From the cell containing the given text, extract its center point as (x, y) coordinate. 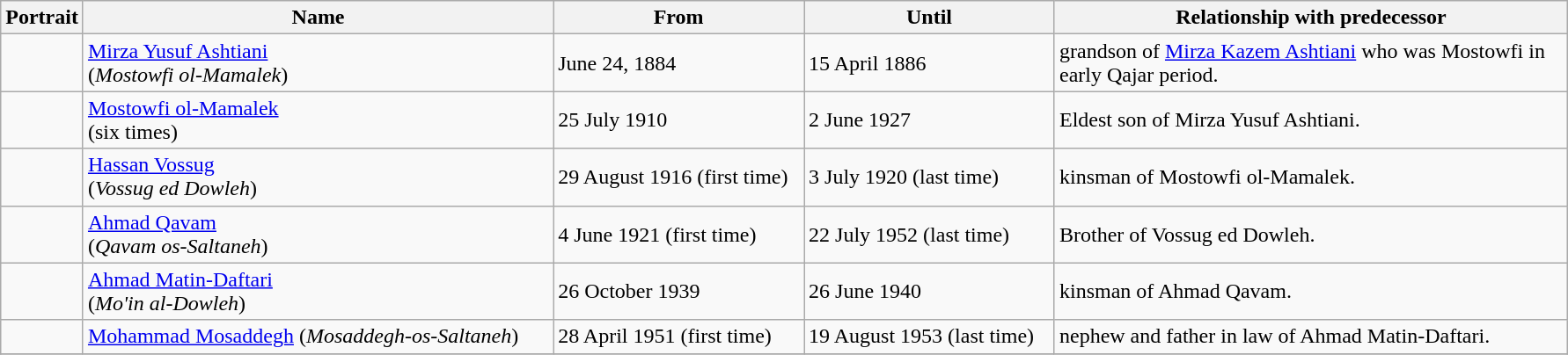
Brother of Vossug ed Dowleh. (1311, 234)
From (679, 18)
25 July 1910 (679, 120)
4 June 1921 (first time) (679, 234)
Ahmad Qavam(Qavam os-Saltaneh) (318, 234)
Mirza Yusuf Ashtiani (Mostowfi ol-Mamalek) (318, 63)
kinsman of Ahmad Qavam. (1311, 292)
22 July 1952 (last time) (929, 234)
Ahmad Matin-Daftari(Mo'in al-Dowleh) (318, 292)
2 June 1927 (929, 120)
Name (318, 18)
15 April 1886 (929, 63)
Portrait (42, 18)
grandson of Mirza Kazem Ashtiani who was Mostowfi in early Qajar period. (1311, 63)
29 August 1916 (first time) (679, 177)
Mohammad Mosaddegh (Mosaddegh-os-Saltaneh) (318, 337)
26 June 1940 (929, 292)
kinsman of Mostowfi ol-Mamalek. (1311, 177)
Eldest son of Mirza Yusuf Ashtiani. (1311, 120)
3 July 1920 (last time) (929, 177)
June 24, 1884 (679, 63)
Mostowfi ol-Mamalek (six times) (318, 120)
19 August 1953 (last time) (929, 337)
nephew and father in law of Ahmad Matin-Daftari. (1311, 337)
Until (929, 18)
Relationship with predecessor (1311, 18)
28 April 1951 (first time) (679, 337)
Hassan Vossug(Vossug ed Dowleh) (318, 177)
26 October 1939 (679, 292)
